Find where the given text appears and provide that cell's center as [x, y] coordinate. 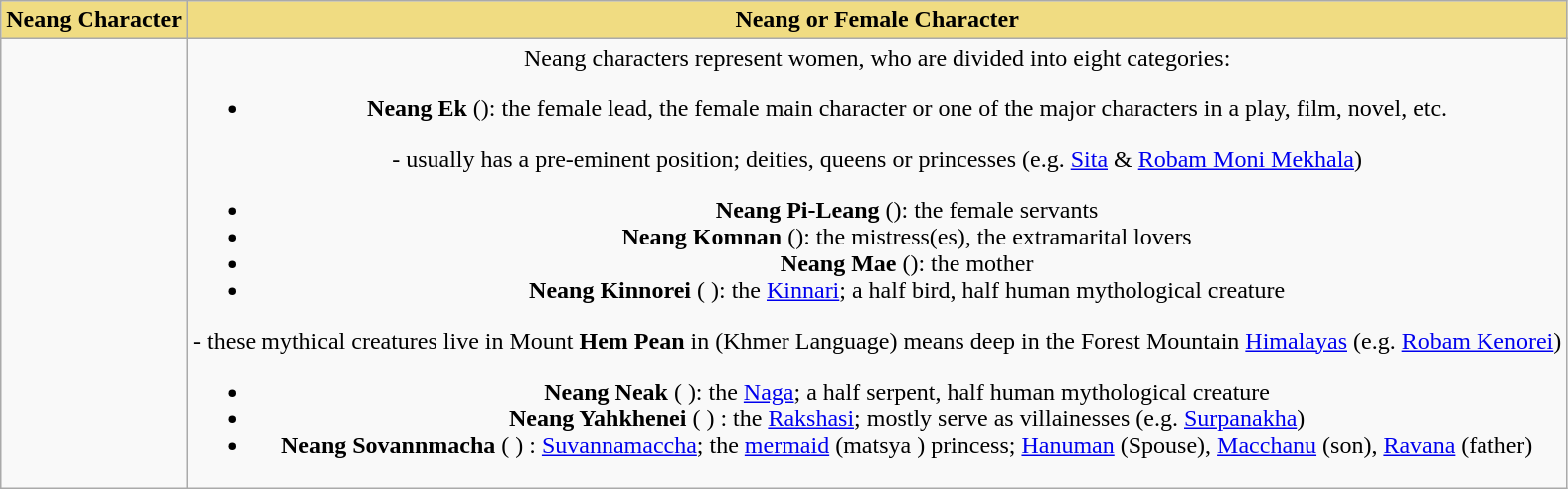
Neang Character [94, 20]
Neang or Female Character [877, 20]
